Return (X, Y) of the center of cell containing provided text 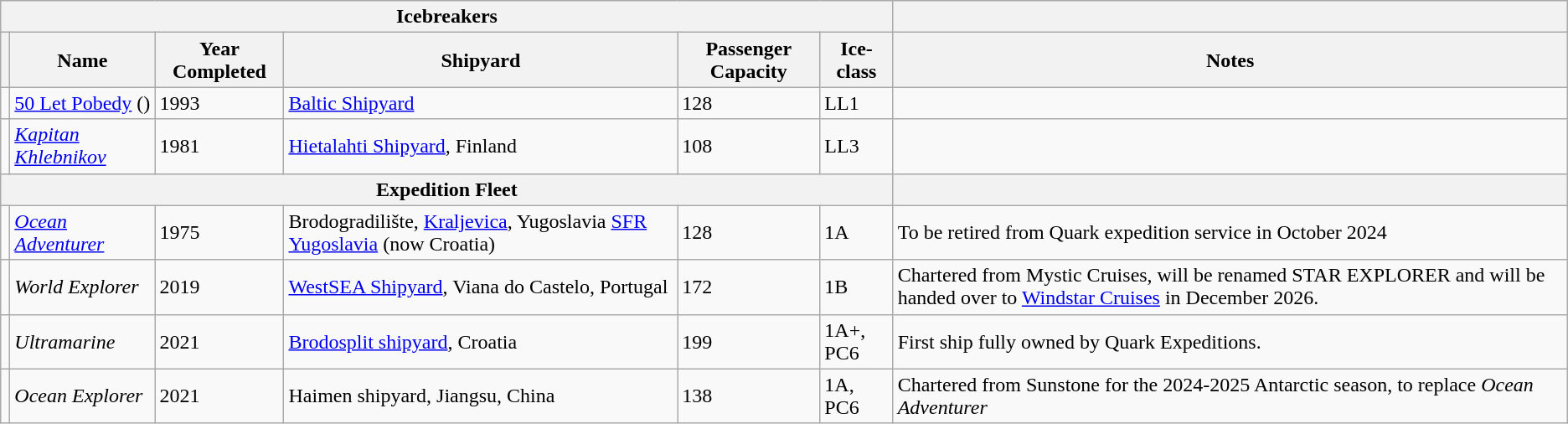
1993 (219, 103)
Expedition Fleet (447, 189)
2019 (219, 287)
1A, PC6 (856, 396)
172 (749, 287)
108 (749, 146)
199 (749, 342)
1A+, PC6 (856, 342)
Ocean Adventurer (82, 233)
1975 (219, 233)
Brodosplit shipyard, Croatia (481, 342)
Baltic Shipyard (481, 103)
Ocean Explorer (82, 396)
Icebreakers (447, 17)
1981 (219, 146)
WestSEA Shipyard, Viana do Castelo, Portugal (481, 287)
First ship fully owned by Quark Expeditions. (1230, 342)
Chartered from Sunstone for the 2024-2025 Antarctic season, to replace Ocean Adventurer (1230, 396)
Ice-class (856, 60)
LL3 (856, 146)
World Explorer (82, 287)
Hietalahti Shipyard, Finland (481, 146)
50 Let Pobedy () (82, 103)
138 (749, 396)
Kapitan Khlebnikov (82, 146)
Chartered from Mystic Cruises, will be renamed STAR EXPLORER and will be handed over to Windstar Cruises in December 2026. (1230, 287)
Brodogradilište, Kraljevica, Yugoslavia SFR Yugoslavia (now Croatia) (481, 233)
Year Completed (219, 60)
To be retired from Quark expedition service in October 2024 (1230, 233)
LL1 (856, 103)
1B (856, 287)
Name (82, 60)
1A (856, 233)
Shipyard (481, 60)
Ultramarine (82, 342)
Passenger Capacity (749, 60)
Haimen shipyard, Jiangsu, China (481, 396)
Notes (1230, 60)
